From the cell containing the given text, extract its center point as (x, y) coordinate. 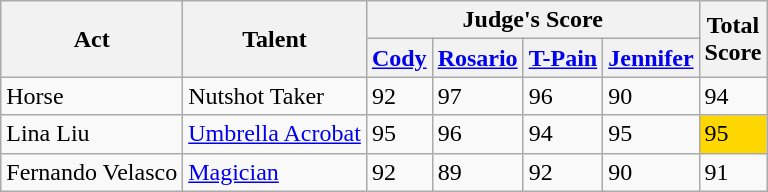
Magician (275, 172)
Horse (92, 96)
Jennifer (651, 58)
Act (92, 39)
Lina Liu (92, 134)
91 (733, 172)
Cody (399, 58)
Judge's Score (532, 20)
Nutshot Taker (275, 96)
T-Pain (563, 58)
89 (478, 172)
TotalScore (733, 39)
Rosario (478, 58)
Talent (275, 39)
Umbrella Acrobat (275, 134)
97 (478, 96)
Fernando Velasco (92, 172)
